Provide the (x, y) coordinate of the cell's center where the given text is located.  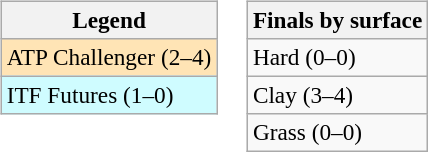
Grass (0–0) (337, 133)
ITF Futures (1–0) (108, 95)
Clay (3–4) (337, 95)
ATP Challenger (2–4) (108, 57)
Finals by surface (337, 20)
Hard (0–0) (337, 57)
Legend (108, 20)
